Identify which cell holds the provided text, then report its [x, y] central coordinate. 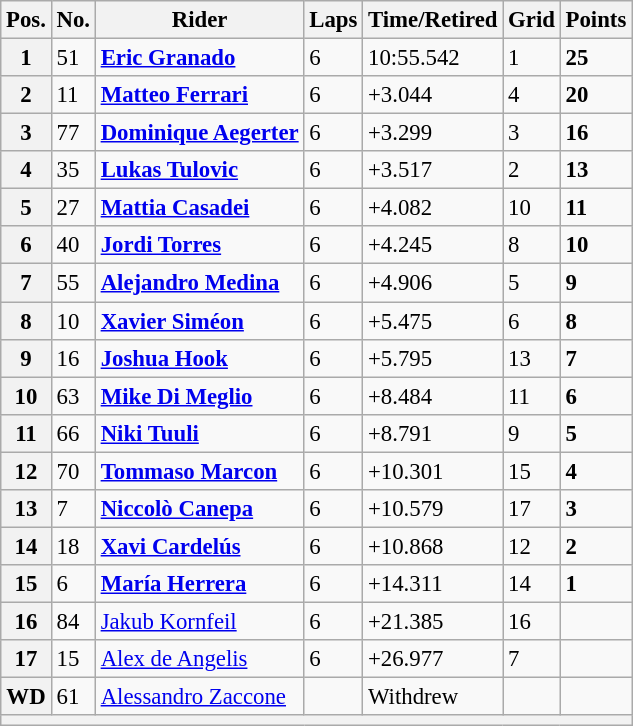
Niki Tuuli [200, 433]
63 [73, 396]
Rider [200, 20]
35 [73, 170]
Jakub Kornfeil [200, 621]
WD [26, 697]
Laps [334, 20]
Pos. [26, 20]
Withdrew [433, 697]
Matteo Ferrari [200, 95]
+14.311 [433, 584]
+26.977 [433, 659]
Alejandro Medina [200, 283]
+5.795 [433, 358]
+21.385 [433, 621]
Lukas Tulovic [200, 170]
+8.791 [433, 433]
77 [73, 133]
Jordi Torres [200, 245]
Alessandro Zaccone [200, 697]
No. [73, 20]
18 [73, 546]
Alex de Angelis [200, 659]
25 [596, 58]
+3.044 [433, 95]
+5.475 [433, 321]
María Herrera [200, 584]
Niccolò Canepa [200, 509]
27 [73, 208]
61 [73, 697]
10:55.542 [433, 58]
55 [73, 283]
Dominique Aegerter [200, 133]
+10.868 [433, 546]
Mattia Casadei [200, 208]
+4.245 [433, 245]
+10.301 [433, 471]
20 [596, 95]
Joshua Hook [200, 358]
66 [73, 433]
Mike Di Meglio [200, 396]
+3.299 [433, 133]
+10.579 [433, 509]
Xavier Siméon [200, 321]
Xavi Cardelús [200, 546]
Grid [532, 20]
70 [73, 471]
+4.082 [433, 208]
+4.906 [433, 283]
84 [73, 621]
+8.484 [433, 396]
40 [73, 245]
Time/Retired [433, 20]
+3.517 [433, 170]
51 [73, 58]
Points [596, 20]
Eric Granado [200, 58]
Tommaso Marcon [200, 471]
